Determine the (x, y) coordinate at the center of the cell enclosing the given text.  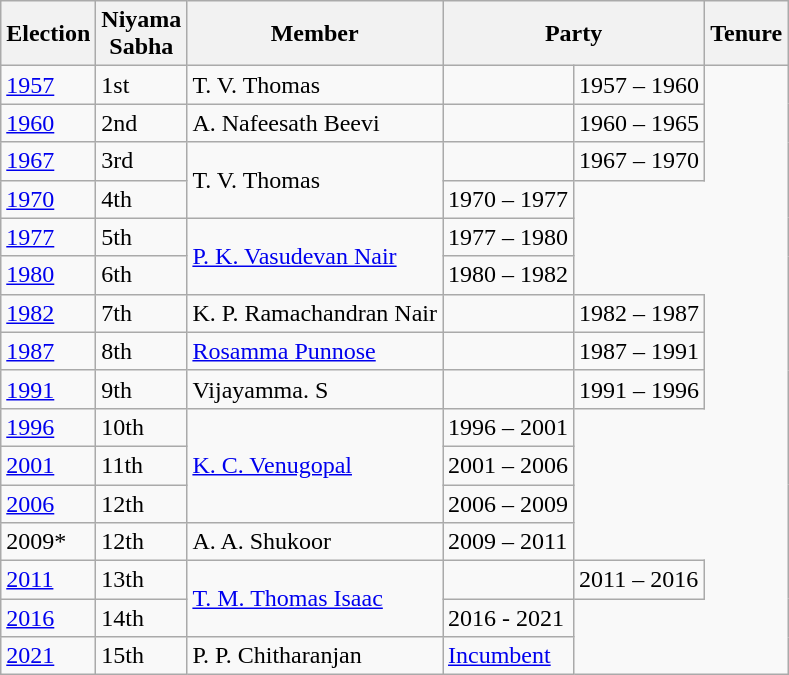
5th (142, 237)
1991 – 1996 (640, 389)
1987 – 1991 (640, 351)
1987 (48, 351)
1960 (48, 123)
P. P. Chitharanjan (315, 656)
2009 – 2011 (508, 542)
A. A. Shukoor (315, 542)
1977 – 1980 (508, 237)
A. Nafeesath Beevi (315, 123)
1960 – 1965 (640, 123)
1957 (48, 85)
2016 (48, 618)
1980 – 1982 (508, 275)
1980 (48, 275)
NiyamaSabha (142, 34)
T. M. Thomas Isaac (315, 599)
1982 (48, 313)
1st (142, 85)
7th (142, 313)
2021 (48, 656)
15th (142, 656)
1957 – 1960 (640, 85)
1967 – 1970 (640, 161)
Member (315, 34)
1977 (48, 237)
2016 - 2021 (508, 618)
Vijayamma. S (315, 389)
2001 – 2006 (508, 465)
Party (574, 34)
Tenure (746, 34)
2011 – 2016 (640, 580)
2nd (142, 123)
K. C. Venugopal (315, 465)
2001 (48, 465)
K. P. Ramachandran Nair (315, 313)
6th (142, 275)
1970 – 1977 (508, 199)
1991 (48, 389)
2009* (48, 542)
1967 (48, 161)
1970 (48, 199)
2006 – 2009 (508, 503)
9th (142, 389)
14th (142, 618)
11th (142, 465)
2011 (48, 580)
Incumbent (508, 656)
P. K. Vasudevan Nair (315, 256)
2006 (48, 503)
1996 – 2001 (508, 427)
Election (48, 34)
3rd (142, 161)
1996 (48, 427)
4th (142, 199)
8th (142, 351)
13th (142, 580)
1982 – 1987 (640, 313)
Rosamma Punnose (315, 351)
10th (142, 427)
